From the cell containing the given text, extract its center point as (X, Y) coordinate. 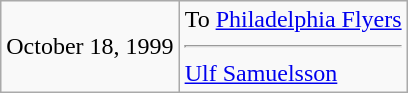
To Philadelphia FlyersUlf Samuelsson (293, 47)
October 18, 1999 (90, 47)
